Return the (X, Y) coordinate for the center point of the cell that contains the specified text.  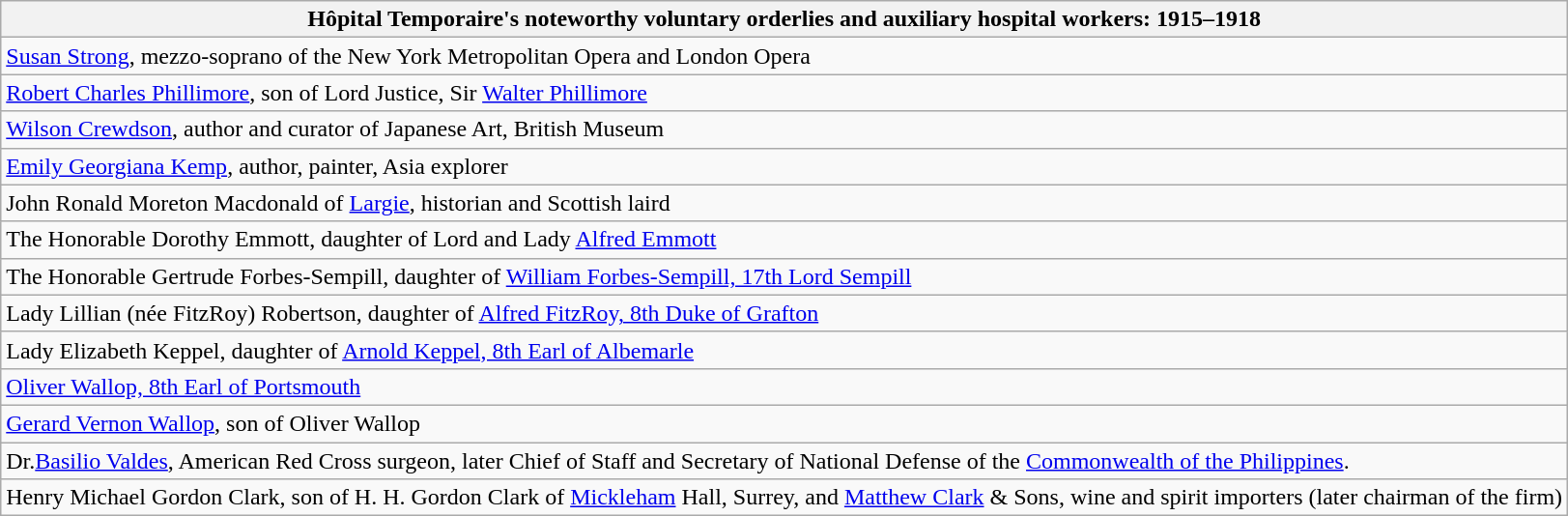
Lady Elizabeth Keppel, daughter of Arnold Keppel, 8th Earl of Albemarle (784, 350)
The Honorable Dorothy Emmott, daughter of Lord and Lady Alfred Emmott (784, 240)
The Honorable Gertrude Forbes-Sempill, daughter of William Forbes-Sempill, 17th Lord Sempill (784, 276)
Oliver Wallop, 8th Earl of Portsmouth (784, 387)
Robert Charles Phillimore, son of Lord Justice, Sir Walter Phillimore (784, 93)
Emily Georgiana Kemp, author, painter, Asia explorer (784, 166)
Wilson Crewdson, author and curator of Japanese Art, British Museum (784, 129)
Lady Lillian (née FitzRoy) Robertson, daughter of Alfred FitzRoy, 8th Duke of Grafton (784, 313)
Susan Strong, mezzo-soprano of the New York Metropolitan Opera and London Opera (784, 56)
Dr.Basilio Valdes, American Red Cross surgeon, later Chief of Staff and Secretary of National Defense of the Commonwealth of the Philippines. (784, 461)
Hôpital Temporaire's noteworthy voluntary orderlies and auxiliary hospital workers: 1915–1918 (784, 19)
John Ronald Moreton Macdonald of Largie, historian and Scottish laird (784, 203)
Gerard Vernon Wallop, son of Oliver Wallop (784, 423)
